Pinpoint the cell where the given text exists, returning its (x, y) midpoint coordinate. 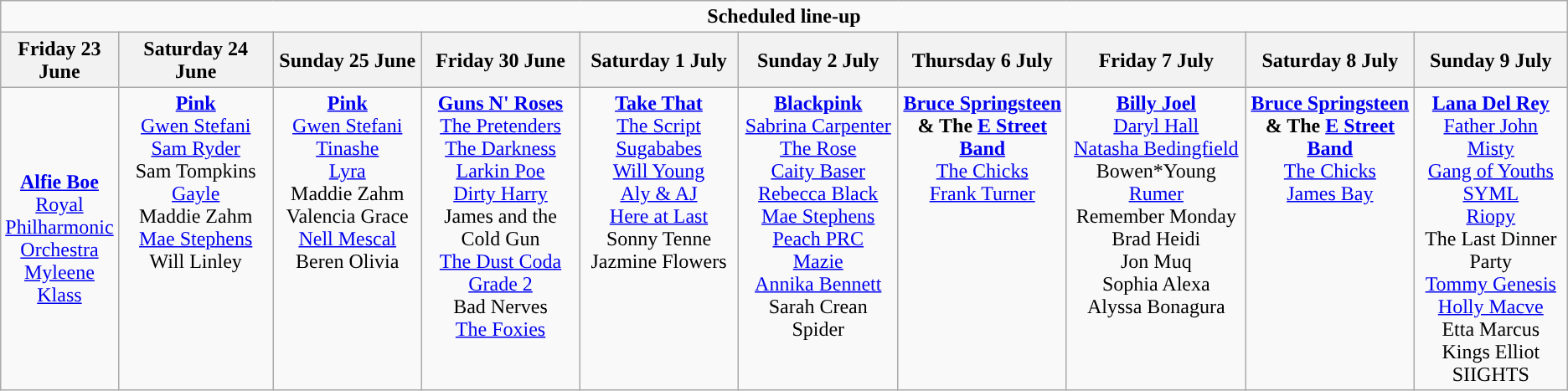
Scheduled line-up (784, 17)
Take That The ScriptSugababes Will Young Aly & AJ Here at Last Sonny Tenne Jazmine Flowers (658, 239)
Sunday 2 July (818, 60)
Alfie Boe Royal Philharmonic Orchestra Myleene Klass (59, 239)
Lana Del Rey Father John MistyGang of YouthsSYMLRiopy The Last Dinner Party Tommy Genesis Holly Macve Etta Marcus Kings Elliot SIIGHTS (1491, 239)
Friday 23 June (59, 60)
Thursday 6 July (982, 60)
Bruce Springsteen & The E Street Band The Chicks James Bay (1330, 239)
Saturday 24 June (196, 60)
Sunday 25 June (347, 60)
Guns N' Roses The Pretenders The Darkness Larkin Poe Dirty Harry James and the Cold Gun The Dust Coda Grade 2 Bad Nerves The Foxies (501, 239)
Saturday 1 July (658, 60)
Saturday 8 July (1330, 60)
Bruce Springsteen & The E Street Band The Chicks Frank Turner (982, 239)
Billy Joel Daryl Hall Natasha Bedingfield Bowen*Young Rumer Remember Monday Brad Heidi Jon Muq Sophia Alexa Alyssa Bonagura (1156, 239)
Friday 7 July (1156, 60)
Sunday 9 July (1491, 60)
Friday 30 June (501, 60)
Pink Gwen Stefani Sam Ryder Sam Tompkins Gayle Maddie Zahm Mae Stephens Will Linley (196, 239)
Blackpink Sabrina Carpenter The Rose Caity Baser Rebecca Black Mae Stephens Peach PRC Mazie Annika Bennett Sarah Crean Spider (818, 239)
Pink Gwen Stefani Tinashe Lyra Maddie Zahm Valencia Grace Nell Mescal Beren Olivia (347, 239)
